Output the (X, Y) coordinate of the center of the cell containing the given text.  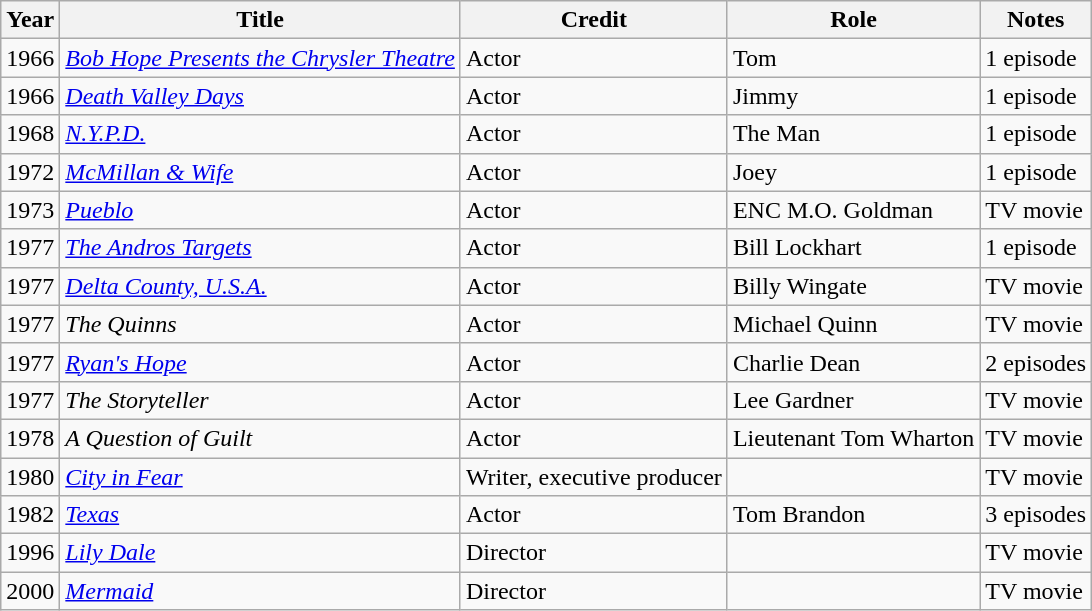
Mermaid (260, 591)
Death Valley Days (260, 96)
Role (853, 20)
N.Y.P.D. (260, 134)
Tom Brandon (853, 515)
McMillan & Wife (260, 172)
City in Fear (260, 477)
ENC M.O. Goldman (853, 210)
2000 (30, 591)
Year (30, 20)
Notes (1036, 20)
1973 (30, 210)
Writer, executive producer (594, 477)
1982 (30, 515)
Tom (853, 58)
The Man (853, 134)
Billy Wingate (853, 286)
Michael Quinn (853, 324)
Charlie Dean (853, 362)
Bob Hope Presents the Chrysler Theatre (260, 58)
Lee Gardner (853, 400)
Joey (853, 172)
1968 (30, 134)
Lieutenant Tom Wharton (853, 438)
Ryan's Hope (260, 362)
1980 (30, 477)
The Quinns (260, 324)
1972 (30, 172)
Jimmy (853, 96)
1978 (30, 438)
The Storyteller (260, 400)
Lily Dale (260, 553)
Credit (594, 20)
Delta County, U.S.A. (260, 286)
2 episodes (1036, 362)
The Andros Targets (260, 248)
A Question of Guilt (260, 438)
Texas (260, 515)
Bill Lockhart (853, 248)
Pueblo (260, 210)
3 episodes (1036, 515)
1996 (30, 553)
Title (260, 20)
